Locate the cell with the specified text and output its (X, Y) center coordinate. 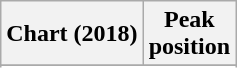
Peak position (189, 34)
Chart (2018) (72, 34)
